Output the [x, y] coordinate of the center of the cell containing the given text.  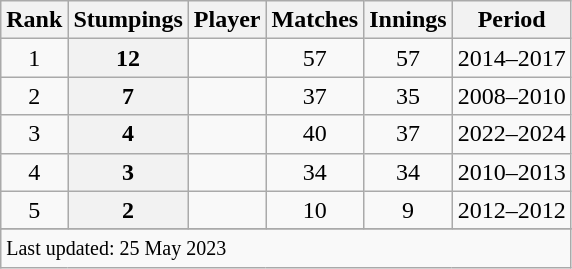
10 [315, 210]
2012–2012 [512, 210]
Last updated: 25 May 2023 [286, 248]
Matches [315, 20]
Player [227, 20]
2014–2017 [512, 58]
Innings [408, 20]
2010–2013 [512, 172]
35 [408, 96]
7 [128, 96]
40 [315, 134]
9 [408, 210]
5 [34, 210]
2008–2010 [512, 96]
1 [34, 58]
12 [128, 58]
2022–2024 [512, 134]
Period [512, 20]
Stumpings [128, 20]
Rank [34, 20]
